Identify which cell holds the provided text, then report its (x, y) central coordinate. 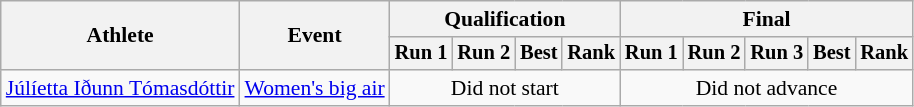
Júlíetta Iðunn Tómasdóttir (120, 88)
Did not advance (766, 88)
Athlete (120, 36)
Did not start (505, 88)
Run 3 (776, 54)
Women's big air (315, 88)
Qualification (505, 19)
Final (766, 19)
Event (315, 36)
